Determine the [x, y] coordinate at the center of the cell enclosing the given text.  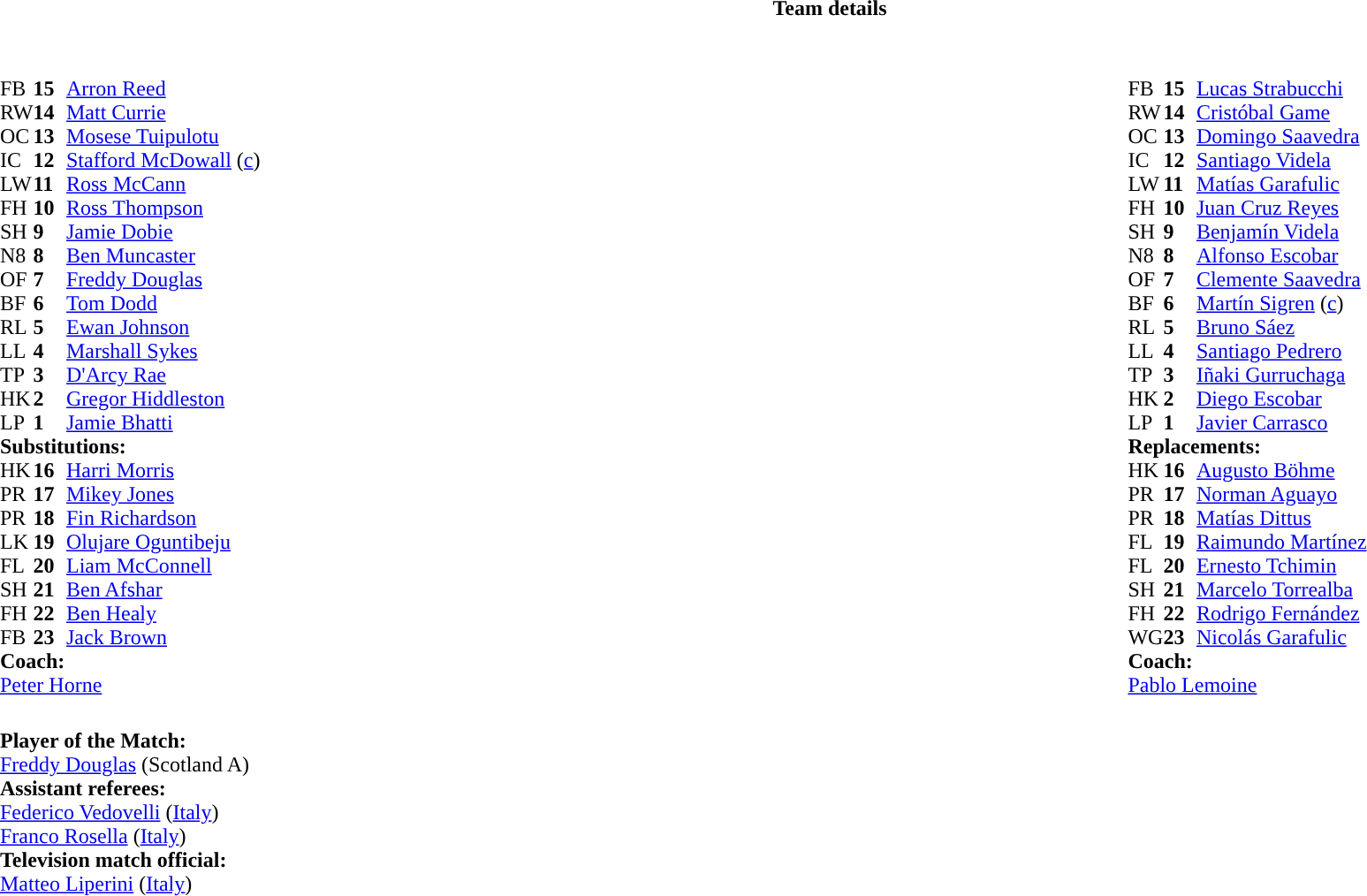
Jamie Bhatti [163, 422]
Domingo Saavedra [1281, 136]
Juan Cruz Reyes [1281, 209]
Tom Dodd [163, 304]
Norman Aguayo [1281, 495]
Freddy Douglas [163, 279]
Harri Morris [163, 470]
Ross McCann [163, 184]
Alfonso Escobar [1281, 256]
Benjamín Videla [1281, 232]
Ben Muncaster [163, 256]
Stafford McDowall (c) [163, 161]
Fin Richardson [163, 518]
Ben Healy [163, 613]
Rodrigo Fernández [1281, 613]
Replacements: [1247, 447]
Santiago Pedrero [1281, 352]
Substitutions: [131, 447]
Mosese Tuipulotu [163, 136]
Olujare Oguntibeju [163, 543]
Ross Thompson [163, 209]
D'Arcy Rae [163, 375]
Martín Sigren (c) [1281, 304]
Matías Garafulic [1281, 184]
Iñaki Gurruchaga [1281, 375]
Marshall Sykes [163, 352]
Augusto Böhme [1281, 470]
Arron Reed [163, 88]
Gregor Hiddleston [163, 399]
Pablo Lemoine [1247, 686]
Santiago Videla [1281, 161]
Matías Dittus [1281, 518]
LK [17, 543]
Lucas Strabucchi [1281, 88]
Javier Carrasco [1281, 422]
Matt Currie [163, 113]
Liam McConnell [163, 566]
Diego Escobar [1281, 399]
Cristóbal Game [1281, 113]
Jamie Dobie [163, 232]
Jack Brown [163, 638]
Mikey Jones [163, 495]
Ben Afshar [163, 590]
Clemente Saavedra [1281, 279]
Raimundo Martínez [1281, 543]
Marcelo Torrealba [1281, 590]
WG [1145, 638]
Ewan Johnson [163, 327]
Bruno Sáez [1281, 327]
Nicolás Garafulic [1281, 638]
Ernesto Tchimin [1281, 566]
Peter Horne [131, 686]
